Detect which cell encompasses the target text, then output its [x, y] center coordinate. 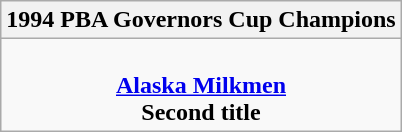
Alaska Milkmen Second title [201, 85]
1994 PBA Governors Cup Champions [201, 20]
